Detect which cell encompasses the target text, then output its (X, Y) center coordinate. 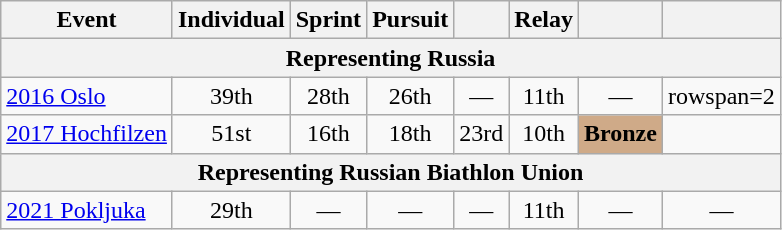
Relay (544, 20)
2021 Pokljuka (87, 210)
Individual (231, 20)
26th (410, 96)
2016 Oslo (87, 96)
39th (231, 96)
Bronze (621, 134)
2017 Hochfilzen (87, 134)
51st (231, 134)
29th (231, 210)
Representing Russia (391, 58)
Sprint (328, 20)
23rd (482, 134)
Event (87, 20)
16th (328, 134)
28th (328, 96)
10th (544, 134)
rowspan=2 (721, 96)
Pursuit (410, 20)
Representing Russian Biathlon Union (391, 172)
18th (410, 134)
